Output the [X, Y] coordinate of the center of the cell containing the given text.  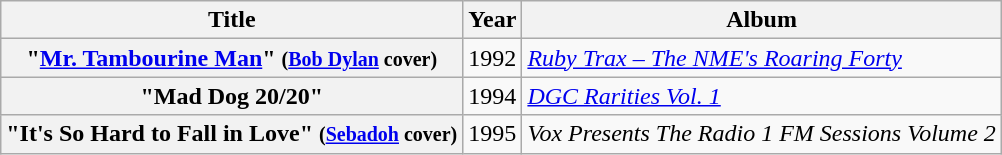
"It's So Hard to Fall in Love" (Sebadoh cover) [232, 134]
Vox Presents The Radio 1 FM Sessions Volume 2 [762, 134]
Ruby Trax – The NME's Roaring Forty [762, 58]
"Mad Dog 20/20" [232, 96]
Year [492, 20]
1995 [492, 134]
DGC Rarities Vol. 1 [762, 96]
"Mr. Tambourine Man" (Bob Dylan cover) [232, 58]
Album [762, 20]
1992 [492, 58]
1994 [492, 96]
Title [232, 20]
